From the cell containing the given text, extract its center point as [x, y] coordinate. 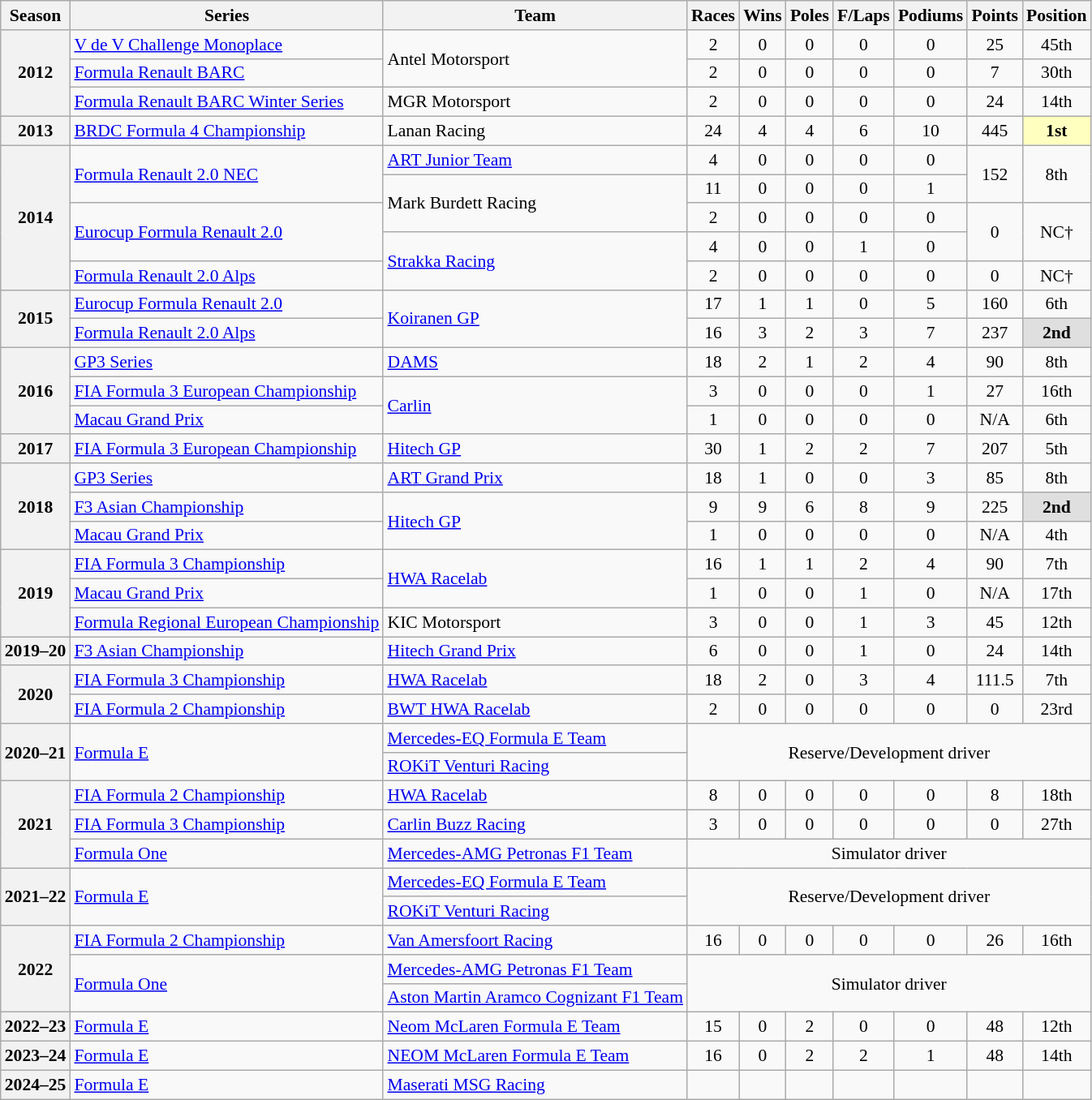
F/Laps [863, 15]
Lanan Racing [535, 131]
Carlin [535, 406]
27 [995, 391]
Strakka Racing [535, 261]
30 [713, 449]
Poles [810, 15]
ART Grand Prix [535, 478]
152 [995, 174]
2017 [36, 449]
237 [995, 333]
Antel Motorsport [535, 58]
2014 [36, 217]
2023–24 [36, 1056]
Aston Martin Aramco Cognizant F1 Team [535, 998]
2012 [36, 73]
ART Junior Team [535, 160]
MGR Motorsport [535, 102]
Van Amersfoort Racing [535, 940]
2019 [36, 594]
45th [1056, 45]
Formula Regional European Championship [226, 622]
2022 [36, 969]
Carlin Buzz Racing [535, 825]
2020–21 [36, 753]
45 [995, 622]
15 [713, 1027]
KIC Motorsport [535, 622]
11 [713, 189]
17th [1056, 594]
160 [995, 304]
2013 [36, 131]
Season [36, 15]
10 [931, 131]
111.5 [995, 681]
Podiums [931, 15]
2015 [36, 318]
27th [1056, 825]
Formula Renault BARC [226, 73]
Points [995, 15]
2020 [36, 694]
85 [995, 478]
V de V Challenge Monoplace [226, 45]
Koiranen GP [535, 318]
Series [226, 15]
2016 [36, 391]
25 [995, 45]
4th [1056, 535]
2019–20 [36, 651]
2021 [36, 824]
5th [1056, 449]
Formula Renault BARC Winter Series [226, 102]
2021–22 [36, 897]
30th [1056, 73]
1st [1056, 131]
Wins [763, 15]
Position [1056, 15]
207 [995, 449]
Neom McLaren Formula E Team [535, 1027]
NEOM McLaren Formula E Team [535, 1056]
18th [1056, 796]
2024–25 [36, 1085]
Maserati MSG Racing [535, 1085]
5 [931, 304]
225 [995, 507]
Mark Burdett Racing [535, 203]
2022–23 [36, 1027]
BRDC Formula 4 Championship [226, 131]
17 [713, 304]
26 [995, 940]
23rd [1056, 709]
Formula Renault 2.0 NEC [226, 174]
2018 [36, 506]
Hitech Grand Prix [535, 651]
DAMS [535, 363]
BWT HWA Racelab [535, 709]
Team [535, 15]
445 [995, 131]
Races [713, 15]
